Find where the given text appears and provide that cell's center as (x, y) coordinate. 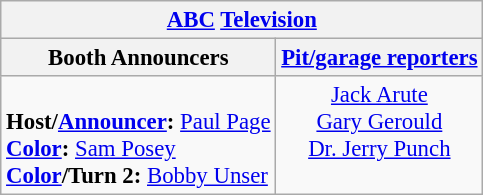
Jack AruteGary GerouldDr. Jerry Punch (380, 136)
ABC Television (242, 20)
Host/Announcer: Paul Page Color: Sam Posey Color/Turn 2: Bobby Unser (138, 136)
Booth Announcers (138, 58)
Pit/garage reporters (380, 58)
